Extract the (x, y) coordinate from the center of the cell holding the provided text.  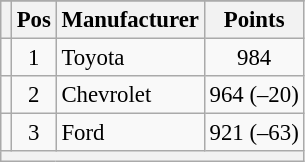
2 (34, 95)
1 (34, 58)
Ford (130, 133)
Manufacturer (130, 20)
984 (254, 58)
Points (254, 20)
Pos (34, 20)
Toyota (130, 58)
3 (34, 133)
964 (–20) (254, 95)
Chevrolet (130, 95)
921 (–63) (254, 133)
